Detect which cell encompasses the target text, then output its [X, Y] center coordinate. 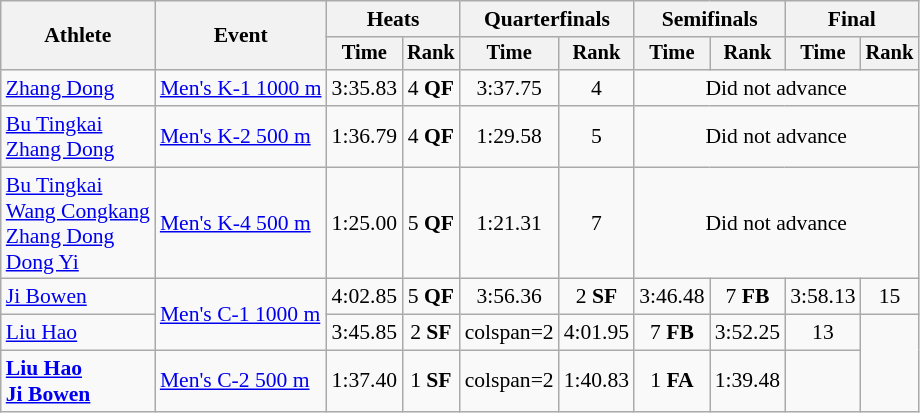
13 [822, 333]
1:37.40 [364, 382]
4:02.85 [364, 297]
1:39.48 [748, 382]
Liu Hao [78, 333]
3:35.83 [364, 88]
Bu TingkaiZhang Dong [78, 136]
Men's K-1 1000 m [241, 88]
Men's C-2 500 m [241, 382]
Final [852, 19]
Men's K-4 500 m [241, 223]
Quarterfinals [548, 19]
Ji Bowen [78, 297]
4:01.95 [596, 333]
1 SF [431, 382]
Bu TingkaiWang CongkangZhang DongDong Yi [78, 223]
Liu HaoJi Bowen [78, 382]
Event [241, 36]
15 [890, 297]
3:56.36 [510, 297]
Men's K-2 500 m [241, 136]
1 FA [672, 382]
1:40.83 [596, 382]
3:45.85 [364, 333]
3:52.25 [748, 333]
Heats [394, 19]
5 [596, 136]
1:29.58 [510, 136]
Zhang Dong [78, 88]
1:25.00 [364, 223]
4 [596, 88]
7 [596, 223]
3:37.75 [510, 88]
1:21.31 [510, 223]
1:36.79 [364, 136]
Semifinals [710, 19]
Men's C-1 1000 m [241, 314]
3:58.13 [822, 297]
3:46.48 [672, 297]
Athlete [78, 36]
